Search for the cell housing the specified text and yield its (X, Y) center coordinate. 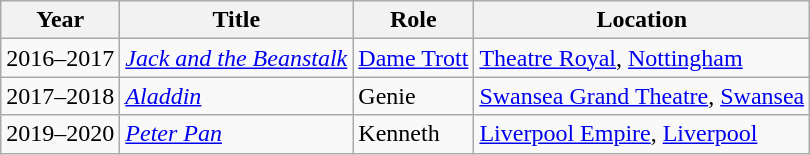
Aladdin (236, 96)
Swansea Grand Theatre, Swansea (642, 96)
Genie (414, 96)
Liverpool Empire, Liverpool (642, 134)
Peter Pan (236, 134)
Role (414, 20)
2017–2018 (60, 96)
Kenneth (414, 134)
Jack and the Beanstalk (236, 58)
Location (642, 20)
Theatre Royal, Nottingham (642, 58)
2016–2017 (60, 58)
Dame Trott (414, 58)
2019–2020 (60, 134)
Title (236, 20)
Year (60, 20)
